Return the [x, y] coordinate for the center point of the cell that contains the specified text.  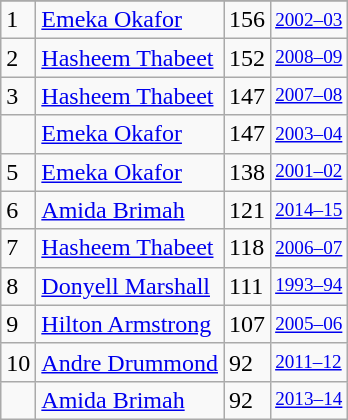
1993–94 [309, 286]
2007–08 [309, 96]
2014–15 [309, 210]
2013–14 [309, 400]
107 [248, 324]
2011–12 [309, 362]
121 [248, 210]
8 [18, 286]
2008–09 [309, 58]
5 [18, 172]
111 [248, 286]
2006–07 [309, 248]
156 [248, 20]
Hilton Armstrong [130, 324]
2003–04 [309, 134]
2005–06 [309, 324]
3 [18, 96]
Andre Drummond [130, 362]
2002–03 [309, 20]
7 [18, 248]
Donyell Marshall [130, 286]
9 [18, 324]
2001–02 [309, 172]
118 [248, 248]
10 [18, 362]
1 [18, 20]
2 [18, 58]
6 [18, 210]
152 [248, 58]
138 [248, 172]
